From the cell containing the given text, extract its center point as (x, y) coordinate. 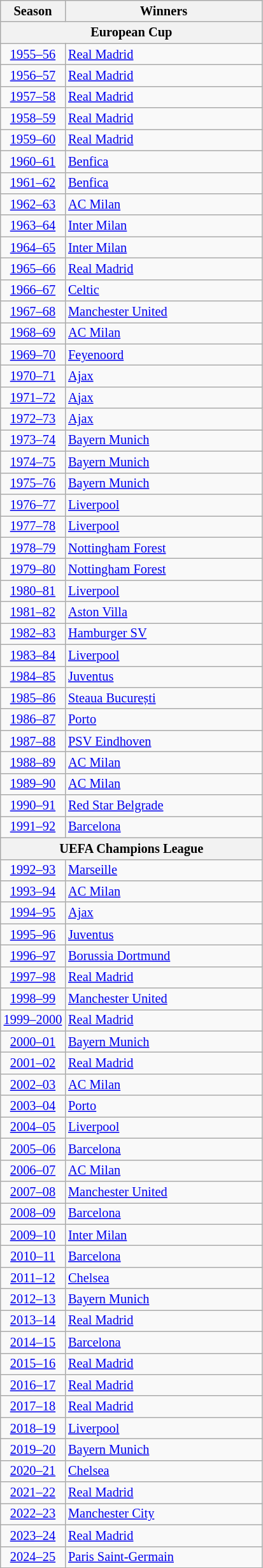
1982–83 (33, 633)
1994–95 (33, 913)
2023–24 (33, 1535)
1981–82 (33, 612)
Marseille (164, 870)
2018–19 (33, 1428)
Season (33, 11)
1998–99 (33, 999)
1980–81 (33, 591)
1962–63 (33, 204)
Manchester City (164, 1514)
2020–21 (33, 1471)
Aston Villa (164, 612)
Paris Saint-Germain (164, 1557)
1984–85 (33, 677)
1966–67 (33, 290)
1987–88 (33, 741)
Hamburger SV (164, 633)
2016–17 (33, 1385)
1967–68 (33, 312)
2024–25 (33, 1557)
2014–15 (33, 1342)
1978–79 (33, 548)
2001–02 (33, 1063)
1986–87 (33, 720)
PSV Eindhoven (164, 741)
1973–74 (33, 440)
Steaua București (164, 698)
1969–70 (33, 355)
2013–14 (33, 1320)
1989–90 (33, 784)
2000–01 (33, 1042)
1964–65 (33, 248)
Celtic (164, 290)
1985–86 (33, 698)
1995–96 (33, 935)
UEFA Champions League (131, 848)
1955–56 (33, 54)
1990–91 (33, 806)
1956–57 (33, 75)
2010–11 (33, 1256)
1991–92 (33, 827)
1976–77 (33, 505)
1999–2000 (33, 1020)
1957–58 (33, 97)
European Cup (131, 33)
1975–76 (33, 484)
1997–98 (33, 977)
1992–93 (33, 870)
1971–72 (33, 397)
2011–12 (33, 1278)
1977–78 (33, 526)
Feyenoord (164, 355)
1959–60 (33, 140)
1968–69 (33, 333)
1974–75 (33, 462)
1988–89 (33, 762)
2006–07 (33, 1171)
2009–10 (33, 1235)
1972–73 (33, 419)
2005–06 (33, 1149)
2008–09 (33, 1213)
2015–16 (33, 1364)
1958–59 (33, 119)
2003–04 (33, 1106)
1961–62 (33, 183)
2022–23 (33, 1514)
2017–18 (33, 1407)
Winners (164, 11)
2002–03 (33, 1084)
Borussia Dortmund (164, 956)
1993–94 (33, 891)
1963–64 (33, 226)
1979–80 (33, 569)
Red Star Belgrade (164, 806)
1996–97 (33, 956)
2021–22 (33, 1493)
2007–08 (33, 1192)
2004–05 (33, 1127)
1983–84 (33, 655)
2012–13 (33, 1299)
1960–61 (33, 161)
1965–66 (33, 269)
2019–20 (33, 1449)
1970–71 (33, 376)
